Provide the (x, y) coordinate of the cell's center where the given text is located.  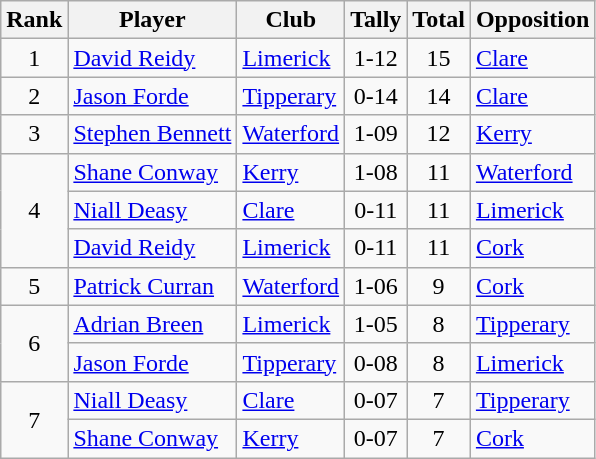
Rank (34, 20)
Tally (376, 20)
6 (34, 343)
12 (439, 134)
1 (34, 58)
1-06 (376, 286)
Player (152, 20)
Club (291, 20)
14 (439, 96)
2 (34, 96)
1-09 (376, 134)
5 (34, 286)
Opposition (532, 20)
Patrick Curran (152, 286)
0-14 (376, 96)
Total (439, 20)
4 (34, 210)
1-05 (376, 324)
15 (439, 58)
9 (439, 286)
Adrian Breen (152, 324)
0-08 (376, 362)
Stephen Bennett (152, 134)
3 (34, 134)
1-08 (376, 172)
1-12 (376, 58)
